For the text-containing cell, return its midpoint in [X, Y] coordinate format. 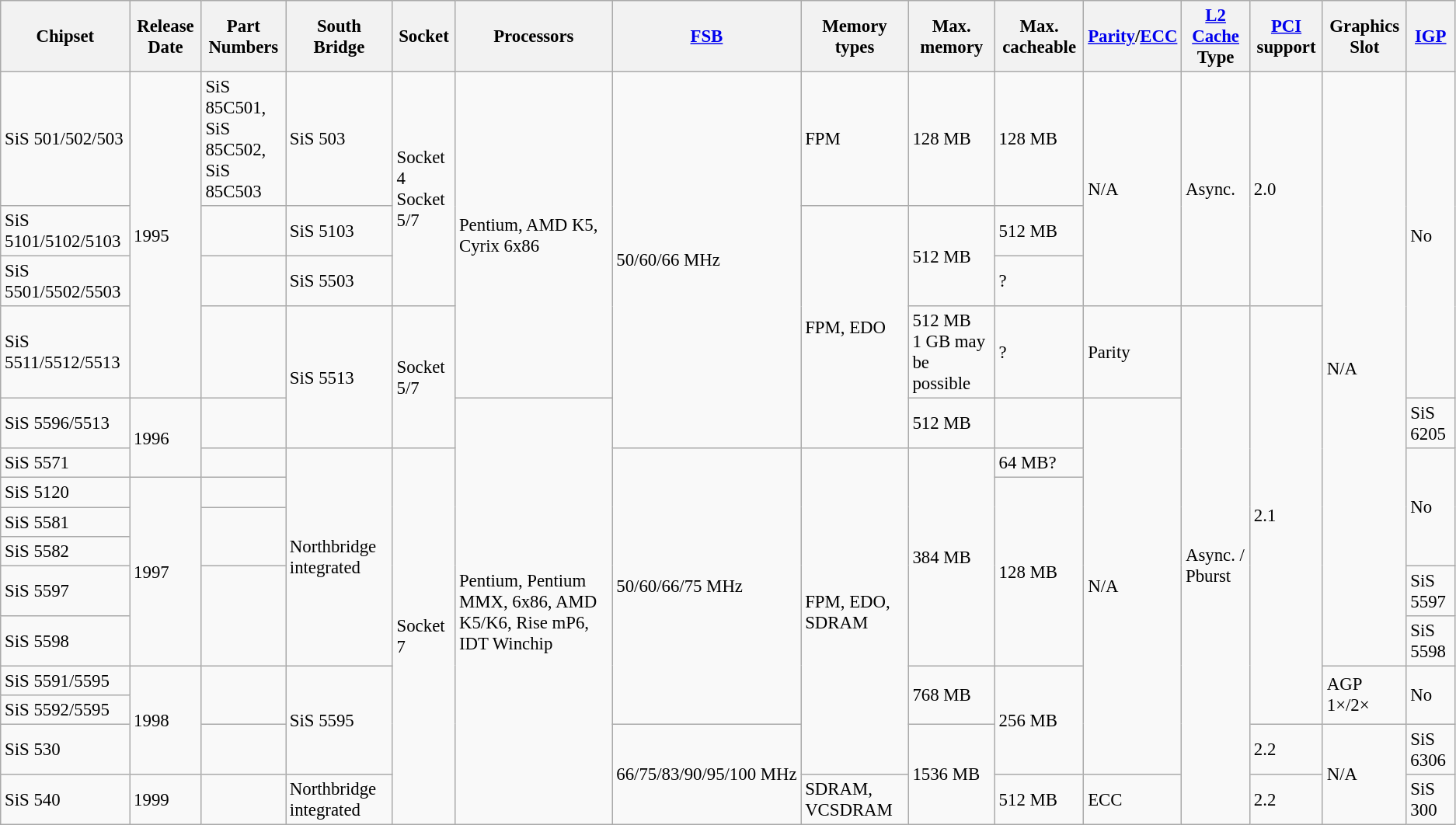
AGP 1×/2× [1364, 694]
Pentium, AMD K5, Cyrix 6x86 [534, 235]
SiS 5120 [65, 493]
384 MB [951, 558]
SDRAM, VCSDRAM [855, 800]
Parity/ECC [1133, 37]
1996 [165, 438]
Max. cacheable [1040, 37]
Release Date [165, 37]
South Bridge [340, 37]
SiS 530 [65, 749]
1995 [165, 235]
SiS 300 [1430, 800]
SiS 5592/5595 [65, 710]
SiS 5513 [340, 378]
1999 [165, 800]
SiS 6205 [1430, 424]
SiS 5581 [65, 522]
ECC [1133, 800]
SiS 501/502/503 [65, 140]
768 MB [951, 694]
Processors [534, 37]
Memory types [855, 37]
FSB [707, 37]
FPM, EDO [855, 327]
Parity [1133, 353]
Async. [1216, 190]
SiS 5101/5102/5103 [65, 231]
SiS 5501/5502/5503 [65, 281]
Socket 5/7 [423, 378]
1998 [165, 720]
Chipset [65, 37]
SiS 540 [65, 800]
Graphics Slot [1364, 37]
SiS 5596/5513 [65, 424]
Max. memory [951, 37]
SiS 5571 [65, 464]
IGP [1430, 37]
L2 Cache Type [1216, 37]
512 MB1 GB may be possible [951, 353]
SiS 5103 [340, 231]
Socket 4Socket 5/7 [423, 190]
1997 [165, 572]
PCI support [1287, 37]
50/60/66 MHz [707, 261]
2.1 [1287, 515]
Async. / Pburst [1216, 566]
64 MB? [1040, 464]
50/60/66/75 MHz [707, 587]
2.0 [1287, 190]
FPM, EDO, SDRAM [855, 612]
SiS 85C501,SiS 85C502,SiS 85C503 [243, 140]
FPM [855, 140]
Pentium, Pentium MMX, 6x86, AMD K5/K6, Rise mP6, IDT Winchip [534, 612]
Socket 7 [423, 637]
SiS 503 [340, 140]
SiS 5591/5595 [65, 681]
SiS 6306 [1430, 749]
1536 MB [951, 774]
SiS 5582 [65, 551]
SiS 5511/5512/5513 [65, 353]
SiS 5503 [340, 281]
SiS 5595 [340, 720]
256 MB [1040, 720]
Socket [423, 37]
Part Numbers [243, 37]
66/75/83/90/95/100 MHz [707, 774]
